Extract the [x, y] coordinate from the center of the cell holding the provided text.  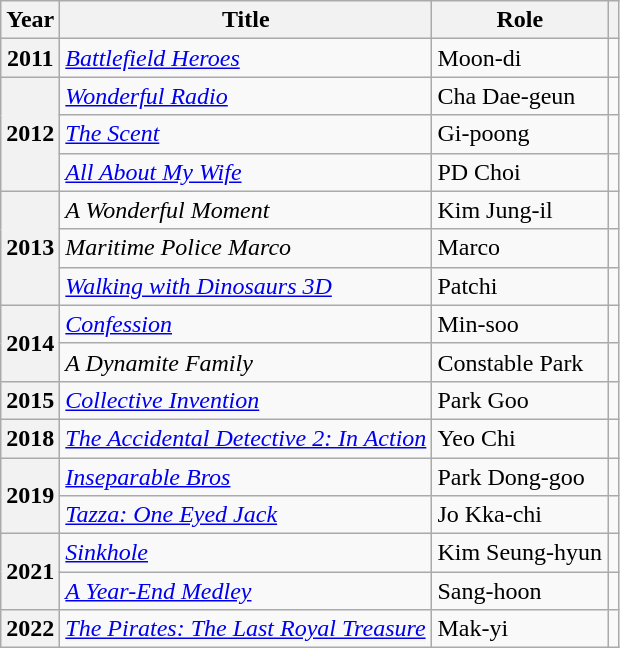
2018 [30, 438]
A Year-End Medley [246, 591]
Maritime Police Marco [246, 248]
Min-soo [520, 324]
Confession [246, 324]
2021 [30, 572]
2011 [30, 58]
Park Goo [520, 400]
PD Choi [520, 172]
Kim Jung-il [520, 210]
2013 [30, 248]
2015 [30, 400]
Marco [520, 248]
Title [246, 20]
Constable Park [520, 362]
Gi-poong [520, 134]
Battlefield Heroes [246, 58]
The Pirates: The Last Royal Treasure [246, 629]
Mak-yi [520, 629]
A Dynamite Family [246, 362]
2019 [30, 496]
Role [520, 20]
2022 [30, 629]
Inseparable Bros [246, 477]
Cha Dae-geun [520, 96]
Collective Invention [246, 400]
Jo Kka-chi [520, 515]
The Accidental Detective 2: In Action [246, 438]
Year [30, 20]
Moon-di [520, 58]
Sang-hoon [520, 591]
A Wonderful Moment [246, 210]
Sinkhole [246, 553]
The Scent [246, 134]
2014 [30, 343]
Yeo Chi [520, 438]
Wonderful Radio [246, 96]
Walking with Dinosaurs 3D [246, 286]
Kim Seung-hyun [520, 553]
Tazza: One Eyed Jack [246, 515]
All About My Wife [246, 172]
2012 [30, 134]
Park Dong-goo [520, 477]
Patchi [520, 286]
